From the cell containing the given text, extract its center point as [X, Y] coordinate. 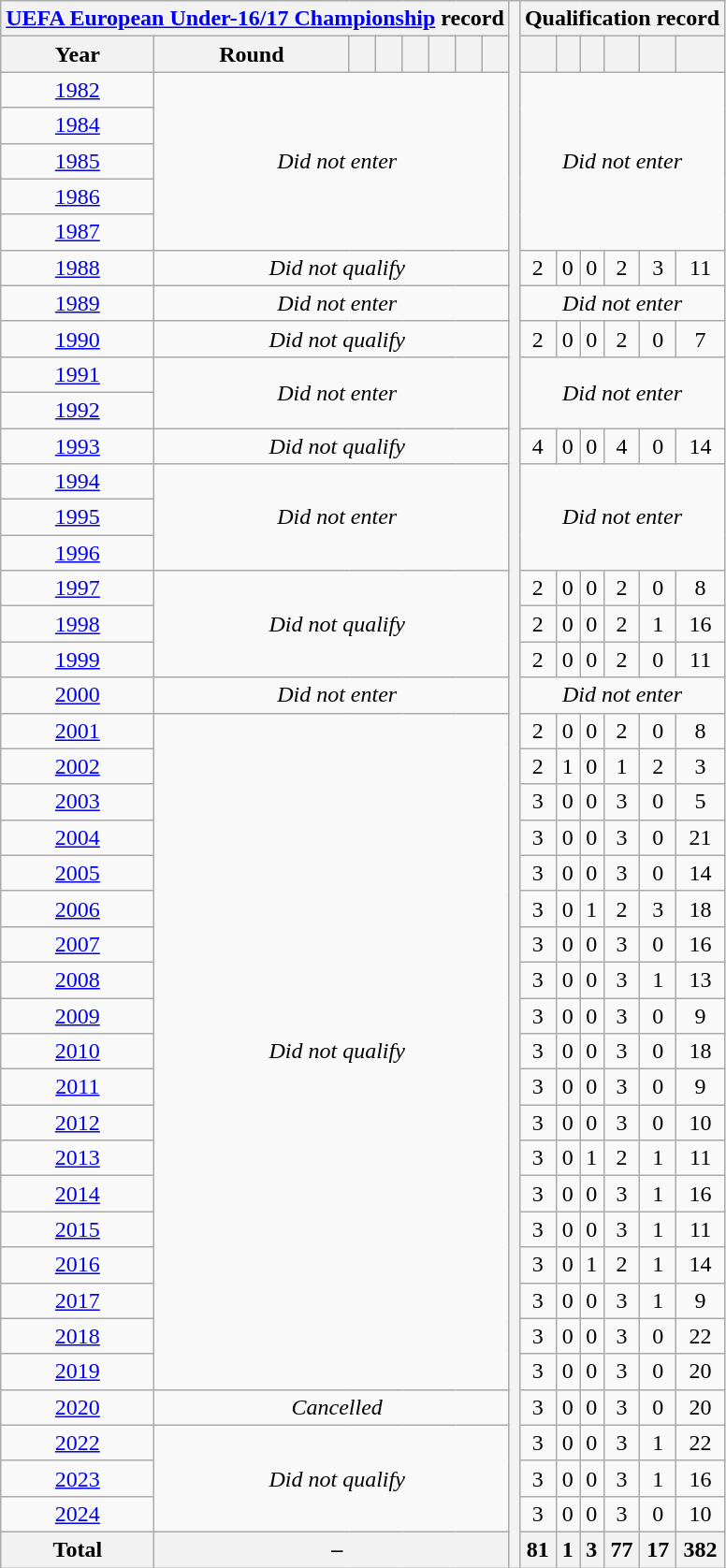
1994 [78, 482]
5 [701, 802]
2008 [78, 980]
Cancelled [337, 1407]
2003 [78, 802]
2023 [78, 1478]
77 [621, 1549]
Round [252, 54]
1986 [78, 196]
UEFA European Under-16/17 Championship record [255, 19]
7 [701, 339]
2013 [78, 1158]
1993 [78, 446]
1987 [78, 232]
2014 [78, 1194]
21 [701, 837]
2020 [78, 1407]
382 [701, 1549]
1984 [78, 125]
81 [537, 1549]
1989 [78, 303]
1982 [78, 90]
2018 [78, 1336]
17 [659, 1549]
1985 [78, 161]
1992 [78, 410]
2000 [78, 695]
– [337, 1549]
2005 [78, 873]
2001 [78, 731]
Year [78, 54]
1998 [78, 624]
2011 [78, 1087]
2010 [78, 1052]
Total [78, 1549]
2007 [78, 944]
2022 [78, 1443]
2016 [78, 1265]
1996 [78, 553]
2004 [78, 837]
13 [701, 980]
2006 [78, 908]
1997 [78, 588]
2017 [78, 1300]
1988 [78, 268]
2009 [78, 1015]
1995 [78, 517]
1991 [78, 374]
1999 [78, 660]
2002 [78, 766]
2024 [78, 1514]
2015 [78, 1229]
Qualification record [621, 19]
2019 [78, 1372]
1990 [78, 339]
2012 [78, 1123]
